Scan for the cell matching the given text and deliver its (X, Y) coordinate at center. 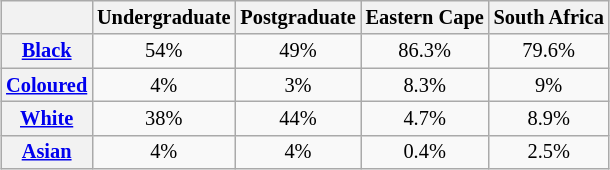
Eastern Cape (425, 18)
Asian (46, 152)
2.5% (549, 152)
54% (164, 51)
38% (164, 119)
South Africa (549, 18)
3% (298, 85)
8.9% (549, 119)
Black (46, 51)
79.6% (549, 51)
49% (298, 51)
White (46, 119)
Coloured (46, 85)
9% (549, 85)
4.7% (425, 119)
Postgraduate (298, 18)
8.3% (425, 85)
86.3% (425, 51)
44% (298, 119)
0.4% (425, 152)
Undergraduate (164, 18)
